Provide the [x, y] coordinate of the cell's center where the given text is located.  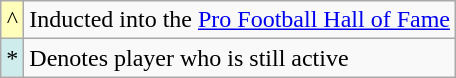
Inducted into the Pro Football Hall of Fame [240, 20]
^ [12, 20]
Denotes player who is still active [240, 58]
* [12, 58]
